Return the (x, y) coordinate for the center point of the cell that contains the specified text.  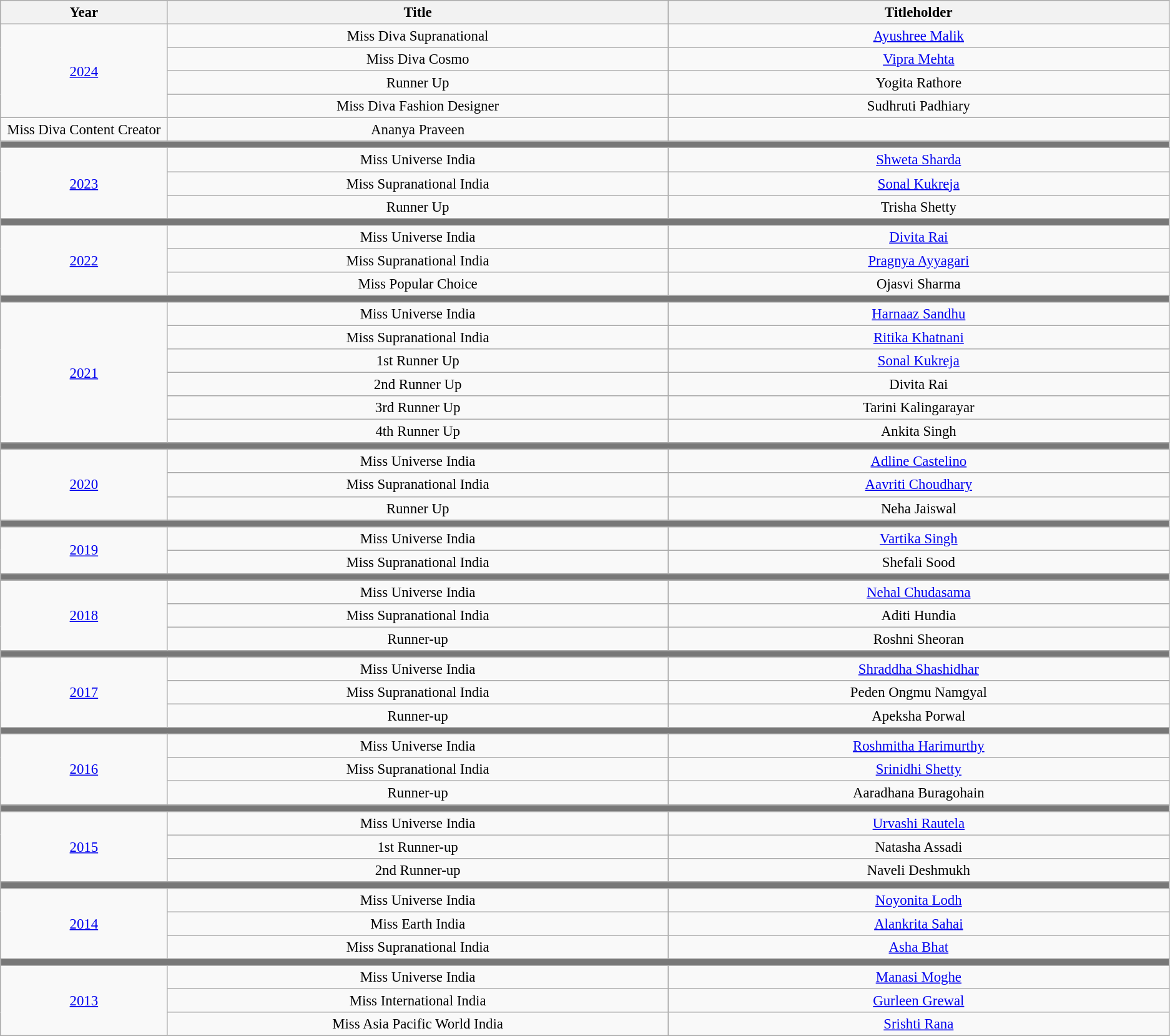
Aaradhana Buragohain (918, 793)
Natasha Assadi (918, 847)
Aavriti Choudhary (918, 485)
Vartika Singh (918, 538)
Roshni Sheoran (918, 639)
Neha Jaiswal (918, 508)
2019 (84, 550)
Miss Earth India (418, 924)
Sudhruti Padhiary (918, 106)
Miss Diva Fashion Designer (418, 106)
Harnaaz Sandhu (918, 314)
Gurleen Grewal (918, 1001)
Miss Diva Cosmo (418, 59)
2018 (84, 616)
Tarini Kalingarayar (918, 408)
Pragnya Ayyagari (918, 260)
Srinidhi Shetty (918, 770)
Ankita Singh (918, 432)
Miss Diva Supranational (418, 36)
Srishti Rana (918, 1024)
2023 (84, 184)
2024 (84, 71)
Roshmitha Harimurthy (918, 746)
2016 (84, 769)
Adline Castelino (918, 461)
3rd Runner Up (418, 408)
Trisha Shetty (918, 207)
4th Runner Up (418, 432)
2013 (84, 1000)
Shefali Sood (918, 562)
2nd Runner Up (418, 385)
Ananya Praveen (418, 130)
Title (418, 12)
Ritika Khatnani (918, 337)
Asha Bhat (918, 947)
Peden Ongmu Namgyal (918, 693)
2021 (84, 373)
Shweta Sharda (918, 160)
Manasi Moghe (918, 977)
Aditi Hundia (918, 616)
Noyonita Lodh (918, 900)
Shraddha Shashidhar (918, 669)
Alankrita Sahai (918, 924)
2014 (84, 924)
Year (84, 12)
Miss Asia Pacific World India (418, 1024)
2022 (84, 260)
Vipra Mehta (918, 59)
1st Runner Up (418, 361)
Titleholder (918, 12)
Apeksha Porwal (918, 716)
2020 (84, 485)
Nehal Chudasama (918, 592)
2015 (84, 847)
1st Runner-up (418, 847)
Ayushree Malik (918, 36)
Yogita Rathore (918, 83)
Miss International India (418, 1001)
Miss Popular Choice (418, 284)
Urvashi Rautela (918, 823)
2nd Runner-up (418, 870)
Ojasvi Sharma (918, 284)
2017 (84, 693)
Miss Diva Content Creator (84, 130)
Naveli Deshmukh (918, 870)
